Locate the cell with the specified text and output its [X, Y] center coordinate. 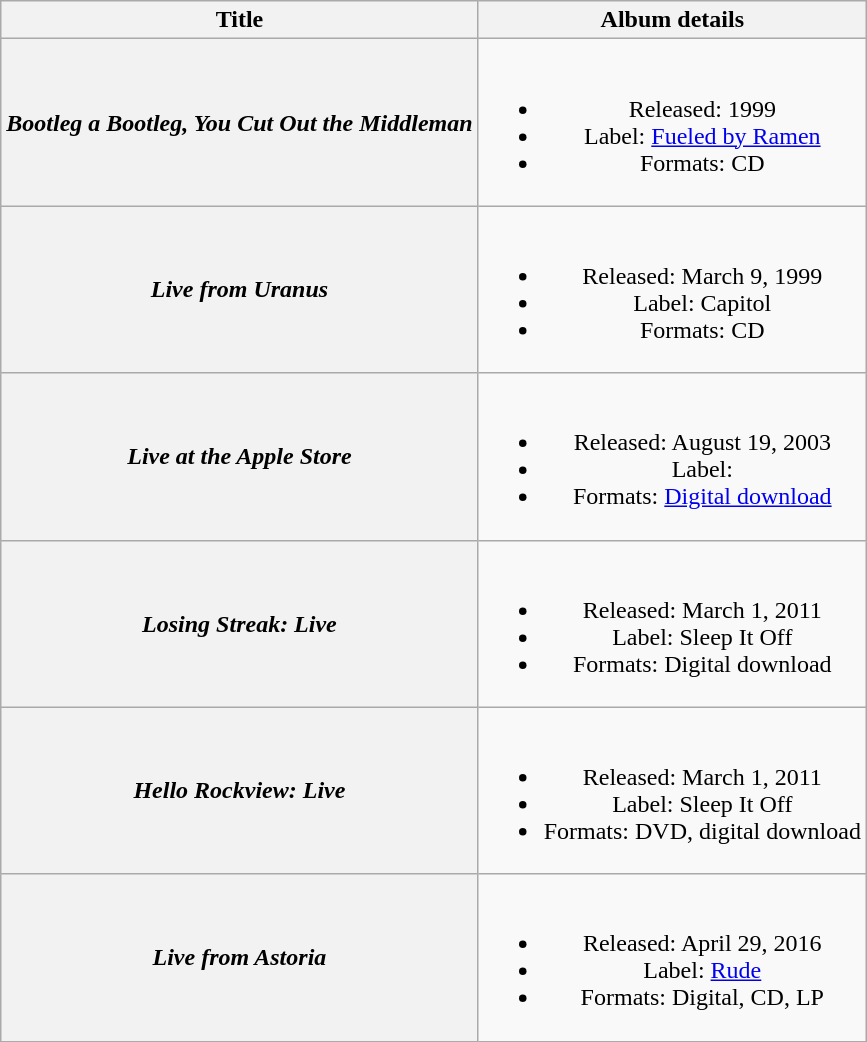
Released: April 29, 2016Label: RudeFormats: Digital, CD, LP [672, 958]
Released: August 19, 2003Label:Formats: Digital download [672, 456]
Live from Uranus [240, 290]
Hello Rockview: Live [240, 790]
Released: March 1, 2011Label: Sleep It OffFormats: DVD, digital download [672, 790]
Losing Streak: Live [240, 624]
Live from Astoria [240, 958]
Live at the Apple Store [240, 456]
Released: March 9, 1999Label: CapitolFormats: CD [672, 290]
Bootleg a Bootleg, You Cut Out the Middleman [240, 122]
Released: 1999Label: Fueled by RamenFormats: CD [672, 122]
Album details [672, 20]
Title [240, 20]
Released: March 1, 2011Label: Sleep It OffFormats: Digital download [672, 624]
